Output the [x, y] coordinate of the center of the cell containing the given text.  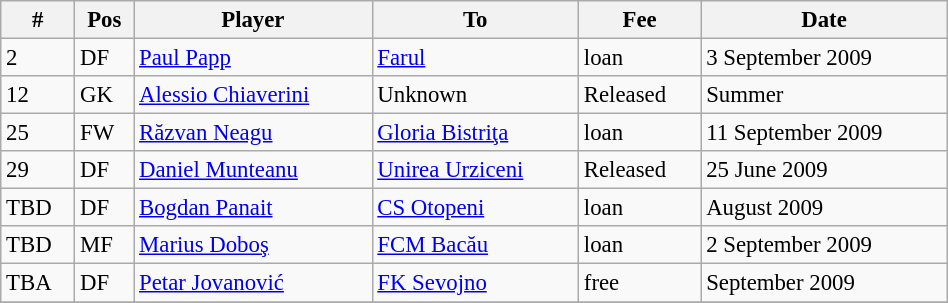
Petar Jovanović [253, 283]
Fee [640, 20]
FK Sevojno [476, 283]
GK [104, 95]
Date [824, 20]
August 2009 [824, 208]
Unirea Urziceni [476, 170]
Bogdan Panait [253, 208]
Pos [104, 20]
CS Otopeni [476, 208]
3 September 2009 [824, 58]
Summer [824, 95]
Paul Papp [253, 58]
Daniel Munteanu [253, 170]
MF [104, 245]
# [38, 20]
FCM Bacău [476, 245]
25 [38, 133]
free [640, 283]
Răzvan Neagu [253, 133]
2 September 2009 [824, 245]
Unknown [476, 95]
Marius Doboş [253, 245]
Alessio Chiaverini [253, 95]
2 [38, 58]
FW [104, 133]
29 [38, 170]
11 September 2009 [824, 133]
12 [38, 95]
Farul [476, 58]
Player [253, 20]
25 June 2009 [824, 170]
TBA [38, 283]
Gloria Bistriţa [476, 133]
To [476, 20]
September 2009 [824, 283]
